Capture the cell that displays the provided text and extract its [x, y] central coordinate. 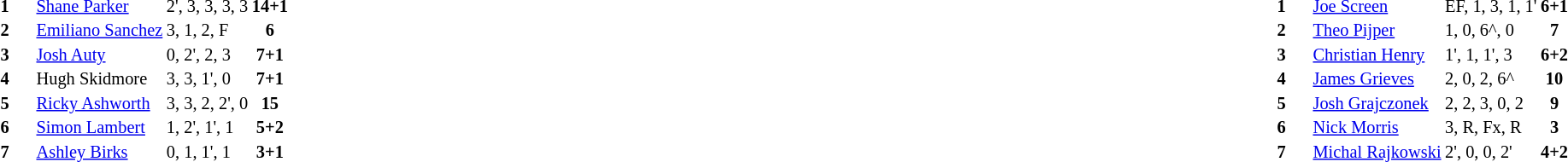
2 [1293, 31]
5+2 [270, 128]
5 [1293, 104]
3 [1293, 55]
3, 3, 1', 0 [207, 80]
1, 2', 1', 1 [207, 128]
3, 3, 2, 2', 0 [207, 104]
2, 2, 3, 0, 2 [1491, 104]
0, 2', 2, 3 [207, 55]
Christian Henry [1377, 55]
Josh Grajczonek [1377, 104]
1', 1, 1', 3 [1491, 55]
4 [1293, 80]
1, 0, 6^, 0 [1491, 31]
Simon Lambert [99, 128]
2, 0, 2, 6^ [1491, 80]
3, 1, 2, F [207, 31]
Nick Morris [1377, 128]
Hugh Skidmore [99, 80]
James Grieves [1377, 80]
Emiliano Sanchez [99, 31]
3, R, Fx, R [1491, 128]
15 [270, 104]
Josh Auty [99, 55]
Theo Pijper [1377, 31]
Ricky Ashworth [99, 104]
